Return [x, y] of the center of cell containing provided text 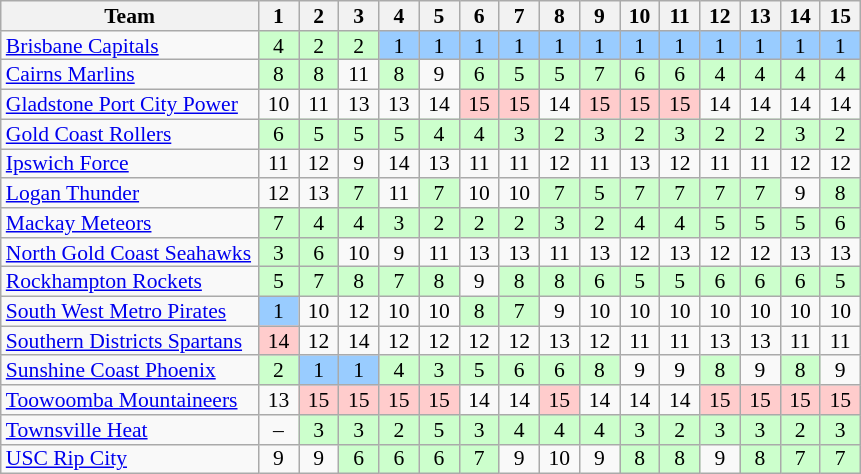
Ipswich Force [130, 164]
Townsville Heat [130, 430]
Sunshine Coast Phoenix [130, 371]
Gladstone Port City Power [130, 105]
North Gold Coast Seahawks [130, 253]
South West Metro Pirates [130, 312]
Rockhampton Rockets [130, 282]
Mackay Meteors [130, 223]
Gold Coast Rollers [130, 134]
Southern Districts Spartans [130, 341]
Team [130, 16]
Toowoomba Mountaineers [130, 400]
Cairns Marlins [130, 75]
USC Rip City [130, 459]
Brisbane Capitals [130, 46]
– [278, 430]
Logan Thunder [130, 193]
